Find where the given text appears and provide that cell's center as (x, y) coordinate. 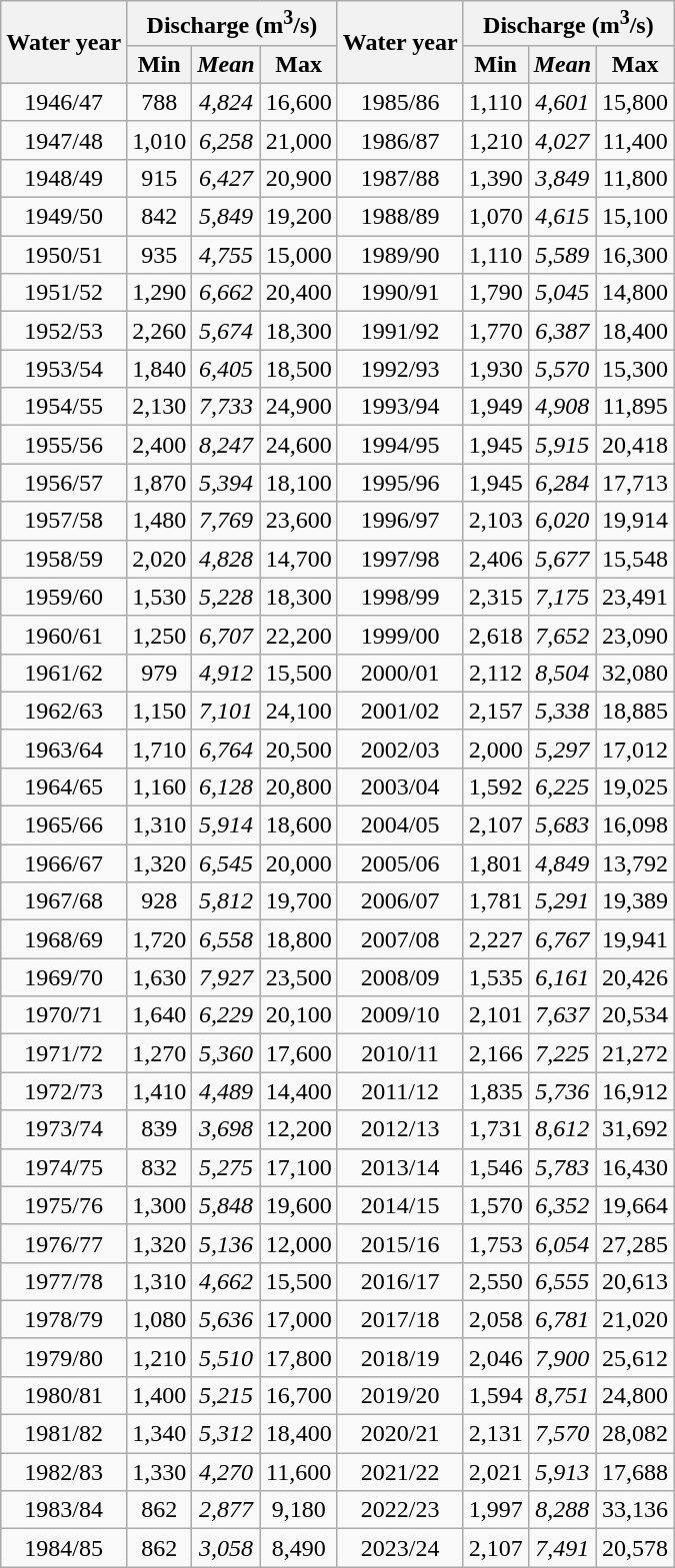
2001/02 (400, 711)
1974/75 (64, 1167)
1959/60 (64, 597)
4,662 (226, 1281)
33,136 (636, 1510)
19,914 (636, 521)
19,941 (636, 939)
6,020 (562, 521)
20,500 (298, 749)
2,877 (226, 1510)
2,618 (496, 635)
8,288 (562, 1510)
18,885 (636, 711)
1956/57 (64, 483)
4,601 (562, 102)
1955/56 (64, 445)
1,546 (496, 1167)
6,405 (226, 369)
2,131 (496, 1434)
15,548 (636, 559)
8,490 (298, 1548)
1990/91 (400, 293)
1975/76 (64, 1205)
1991/92 (400, 331)
1981/82 (64, 1434)
2002/03 (400, 749)
19,025 (636, 786)
4,908 (562, 407)
16,700 (298, 1395)
1946/47 (64, 102)
1961/62 (64, 673)
1,390 (496, 178)
3,698 (226, 1129)
5,394 (226, 483)
1,720 (160, 939)
22,200 (298, 635)
23,491 (636, 597)
7,491 (562, 1548)
1,530 (160, 597)
7,900 (562, 1357)
2,020 (160, 559)
11,400 (636, 140)
28,082 (636, 1434)
1,592 (496, 786)
1963/64 (64, 749)
1996/97 (400, 521)
5,677 (562, 559)
19,664 (636, 1205)
18,500 (298, 369)
1987/88 (400, 178)
1,770 (496, 331)
7,225 (562, 1053)
7,101 (226, 711)
2,227 (496, 939)
1951/52 (64, 293)
6,229 (226, 1015)
4,824 (226, 102)
1,535 (496, 977)
16,912 (636, 1091)
20,400 (298, 293)
2,046 (496, 1357)
4,849 (562, 863)
6,764 (226, 749)
1,870 (160, 483)
15,300 (636, 369)
935 (160, 255)
2011/12 (400, 1091)
5,783 (562, 1167)
8,751 (562, 1395)
27,285 (636, 1243)
6,054 (562, 1243)
5,275 (226, 1167)
21,000 (298, 140)
14,800 (636, 293)
4,270 (226, 1472)
1976/77 (64, 1243)
6,352 (562, 1205)
1962/63 (64, 711)
20,800 (298, 786)
1947/48 (64, 140)
6,225 (562, 786)
1966/67 (64, 863)
1972/73 (64, 1091)
8,504 (562, 673)
5,338 (562, 711)
31,692 (636, 1129)
20,426 (636, 977)
1,080 (160, 1319)
2023/24 (400, 1548)
2007/08 (400, 939)
1964/65 (64, 786)
2021/22 (400, 1472)
18,800 (298, 939)
1978/79 (64, 1319)
7,733 (226, 407)
24,100 (298, 711)
928 (160, 901)
5,915 (562, 445)
1977/78 (64, 1281)
2,058 (496, 1319)
25,612 (636, 1357)
6,558 (226, 939)
32,080 (636, 673)
14,700 (298, 559)
11,895 (636, 407)
21,020 (636, 1319)
17,800 (298, 1357)
1969/70 (64, 977)
20,100 (298, 1015)
6,767 (562, 939)
20,418 (636, 445)
23,500 (298, 977)
1,594 (496, 1395)
1960/61 (64, 635)
24,900 (298, 407)
5,914 (226, 825)
1,290 (160, 293)
19,389 (636, 901)
5,228 (226, 597)
6,427 (226, 178)
1984/85 (64, 1548)
1949/50 (64, 217)
1,781 (496, 901)
16,600 (298, 102)
2016/17 (400, 1281)
832 (160, 1167)
6,707 (226, 635)
14,400 (298, 1091)
7,570 (562, 1434)
24,600 (298, 445)
2017/18 (400, 1319)
6,545 (226, 863)
5,360 (226, 1053)
1980/81 (64, 1395)
4,615 (562, 217)
5,636 (226, 1319)
7,637 (562, 1015)
5,913 (562, 1472)
979 (160, 673)
1968/69 (64, 939)
23,090 (636, 635)
4,912 (226, 673)
6,387 (562, 331)
1,801 (496, 863)
17,012 (636, 749)
24,800 (636, 1395)
2,260 (160, 331)
1,410 (160, 1091)
1970/71 (64, 1015)
9,180 (298, 1510)
1986/87 (400, 140)
1,160 (160, 786)
5,736 (562, 1091)
1992/93 (400, 369)
5,589 (562, 255)
1999/00 (400, 635)
12,200 (298, 1129)
1953/54 (64, 369)
2,112 (496, 673)
1971/72 (64, 1053)
1995/96 (400, 483)
2,400 (160, 445)
20,613 (636, 1281)
5,849 (226, 217)
15,000 (298, 255)
2013/14 (400, 1167)
4,755 (226, 255)
1994/95 (400, 445)
1,710 (160, 749)
18,100 (298, 483)
1988/89 (400, 217)
1,840 (160, 369)
1950/51 (64, 255)
1,270 (160, 1053)
1,480 (160, 521)
1,250 (160, 635)
1998/99 (400, 597)
19,700 (298, 901)
2,103 (496, 521)
6,284 (562, 483)
20,578 (636, 1548)
1973/74 (64, 1129)
13,792 (636, 863)
2,000 (496, 749)
2008/09 (400, 977)
19,200 (298, 217)
1,997 (496, 1510)
20,534 (636, 1015)
1,070 (496, 217)
17,000 (298, 1319)
1,150 (160, 711)
6,781 (562, 1319)
1952/53 (64, 331)
2018/19 (400, 1357)
11,800 (636, 178)
1,790 (496, 293)
5,570 (562, 369)
839 (160, 1129)
1967/68 (64, 901)
2003/04 (400, 786)
17,600 (298, 1053)
1,300 (160, 1205)
17,688 (636, 1472)
5,683 (562, 825)
6,555 (562, 1281)
8,247 (226, 445)
7,175 (562, 597)
2012/13 (400, 1129)
5,215 (226, 1395)
16,098 (636, 825)
2022/23 (400, 1510)
1993/94 (400, 407)
1982/83 (64, 1472)
1,330 (160, 1472)
915 (160, 178)
15,800 (636, 102)
4,027 (562, 140)
16,300 (636, 255)
1,835 (496, 1091)
6,128 (226, 786)
12,000 (298, 1243)
1,400 (160, 1395)
2,157 (496, 711)
1997/98 (400, 559)
2019/20 (400, 1395)
6,258 (226, 140)
19,600 (298, 1205)
21,272 (636, 1053)
1,340 (160, 1434)
15,100 (636, 217)
1,949 (496, 407)
1958/59 (64, 559)
7,652 (562, 635)
1,630 (160, 977)
788 (160, 102)
8,612 (562, 1129)
5,297 (562, 749)
842 (160, 217)
3,849 (562, 178)
17,100 (298, 1167)
1,930 (496, 369)
2004/05 (400, 825)
2,021 (496, 1472)
1,731 (496, 1129)
5,045 (562, 293)
2014/15 (400, 1205)
20,000 (298, 863)
1979/80 (64, 1357)
16,430 (636, 1167)
7,927 (226, 977)
5,812 (226, 901)
3,058 (226, 1548)
5,674 (226, 331)
5,312 (226, 1434)
2,406 (496, 559)
2000/01 (400, 673)
1965/66 (64, 825)
5,510 (226, 1357)
2005/06 (400, 863)
1954/55 (64, 407)
1983/84 (64, 1510)
2,550 (496, 1281)
1985/86 (400, 102)
2020/21 (400, 1434)
5,291 (562, 901)
18,600 (298, 825)
1989/90 (400, 255)
2015/16 (400, 1243)
2010/11 (400, 1053)
1,010 (160, 140)
2,101 (496, 1015)
1,570 (496, 1205)
23,600 (298, 521)
17,713 (636, 483)
11,600 (298, 1472)
1,640 (160, 1015)
5,136 (226, 1243)
6,662 (226, 293)
4,828 (226, 559)
1,753 (496, 1243)
6,161 (562, 977)
2,166 (496, 1053)
4,489 (226, 1091)
7,769 (226, 521)
2,315 (496, 597)
2,130 (160, 407)
20,900 (298, 178)
2009/10 (400, 1015)
1948/49 (64, 178)
5,848 (226, 1205)
1957/58 (64, 521)
2006/07 (400, 901)
